Return [X, Y] of the center of cell containing provided text 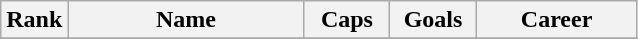
Career [556, 20]
Name [186, 20]
Goals [433, 20]
Caps [347, 20]
Rank [34, 20]
